Search for the cell housing the specified text and yield its [x, y] center coordinate. 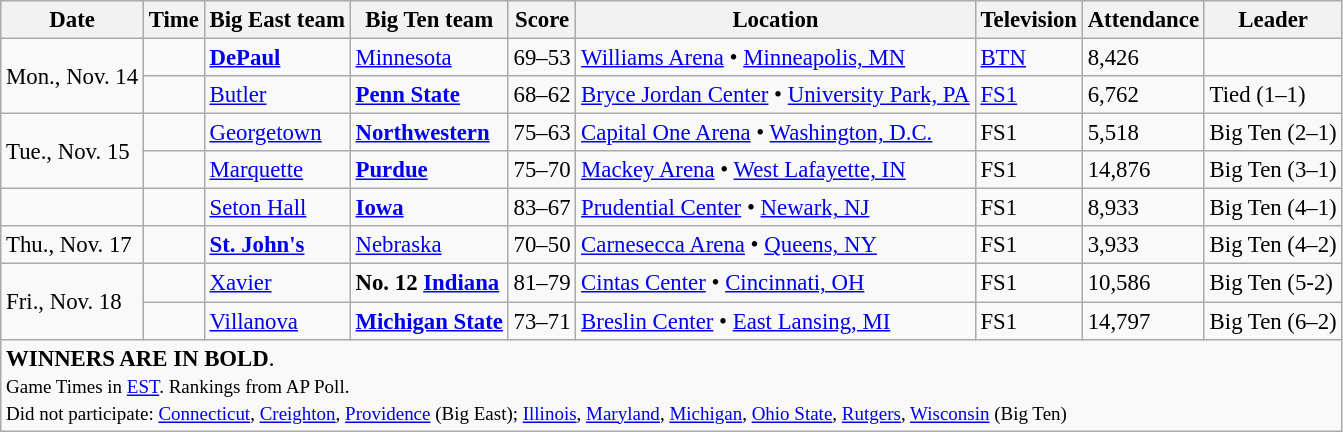
Carnesecca Arena • Queens, NY [776, 245]
10,586 [1143, 283]
14,797 [1143, 321]
Score [542, 20]
Location [776, 20]
Xavier [277, 283]
Bryce Jordan Center • University Park, PA [776, 95]
Minnesota [429, 58]
Big Ten (3–1) [1273, 170]
Big Ten (5-2) [1273, 283]
Tue., Nov. 15 [72, 152]
Georgetown [277, 133]
BTN [1028, 58]
No. 12 Indiana [429, 283]
Big East team [277, 20]
Penn State [429, 95]
Big Ten (6–2) [1273, 321]
Capital One Arena • Washington, D.C. [776, 133]
68–62 [542, 95]
Breslin Center • East Lansing, MI [776, 321]
Michigan State [429, 321]
Williams Arena • Minneapolis, MN [776, 58]
Time [174, 20]
8,933 [1143, 208]
3,933 [1143, 245]
Big Ten (2–1) [1273, 133]
70–50 [542, 245]
83–67 [542, 208]
Big Ten team [429, 20]
14,876 [1143, 170]
Mackey Arena • West Lafayette, IN [776, 170]
Nebraska [429, 245]
8,426 [1143, 58]
Big Ten (4–1) [1273, 208]
Seton Hall [277, 208]
73–71 [542, 321]
Mon., Nov. 14 [72, 76]
Purdue [429, 170]
75–63 [542, 133]
Attendance [1143, 20]
DePaul [277, 58]
St. John's [277, 245]
75–70 [542, 170]
Cintas Center • Cincinnati, OH [776, 283]
6,762 [1143, 95]
Big Ten (4–2) [1273, 245]
Iowa [429, 208]
Date [72, 20]
Leader [1273, 20]
Northwestern [429, 133]
Marquette [277, 170]
69–53 [542, 58]
5,518 [1143, 133]
Tied (1–1) [1273, 95]
Thu., Nov. 17 [72, 245]
Television [1028, 20]
Fri., Nov. 18 [72, 302]
81–79 [542, 283]
Butler [277, 95]
Villanova [277, 321]
Prudential Center • Newark, NJ [776, 208]
